Determine the [x, y] coordinate at the center of the cell enclosing the given text.  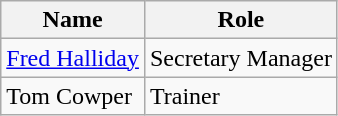
Name [73, 20]
Trainer [240, 96]
Fred Halliday [73, 58]
Tom Cowper [73, 96]
Role [240, 20]
Secretary Manager [240, 58]
